For the text-containing cell, return its midpoint in (X, Y) coordinate format. 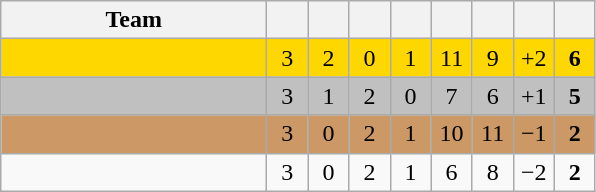
8 (492, 172)
−2 (534, 172)
−1 (534, 134)
Team (134, 20)
10 (452, 134)
9 (492, 58)
+2 (534, 58)
7 (452, 96)
+1 (534, 96)
5 (574, 96)
